Pinpoint the cell where the given text exists, returning its [X, Y] midpoint coordinate. 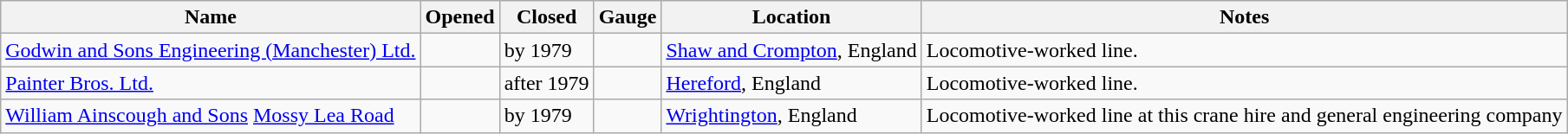
Locomotive-worked line at this crane hire and general engineering company [1245, 116]
Godwin and Sons Engineering (Manchester) Ltd. [211, 50]
after 1979 [546, 83]
Painter Bros. Ltd. [211, 83]
Hereford, England [791, 83]
Wrightington, England [791, 116]
Closed [546, 17]
Gauge [628, 17]
Notes [1245, 17]
William Ainscough and Sons Mossy Lea Road [211, 116]
Location [791, 17]
Opened [459, 17]
Shaw and Crompton, England [791, 50]
Name [211, 17]
